Provide the (X, Y) coordinate of the cell's center where the given text is located.  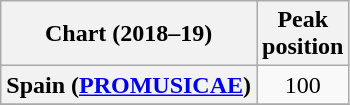
100 (303, 85)
Peak position (303, 34)
Chart (2018–19) (129, 34)
Spain (PROMUSICAE) (129, 85)
